From the cell containing the given text, extract its center point as [x, y] coordinate. 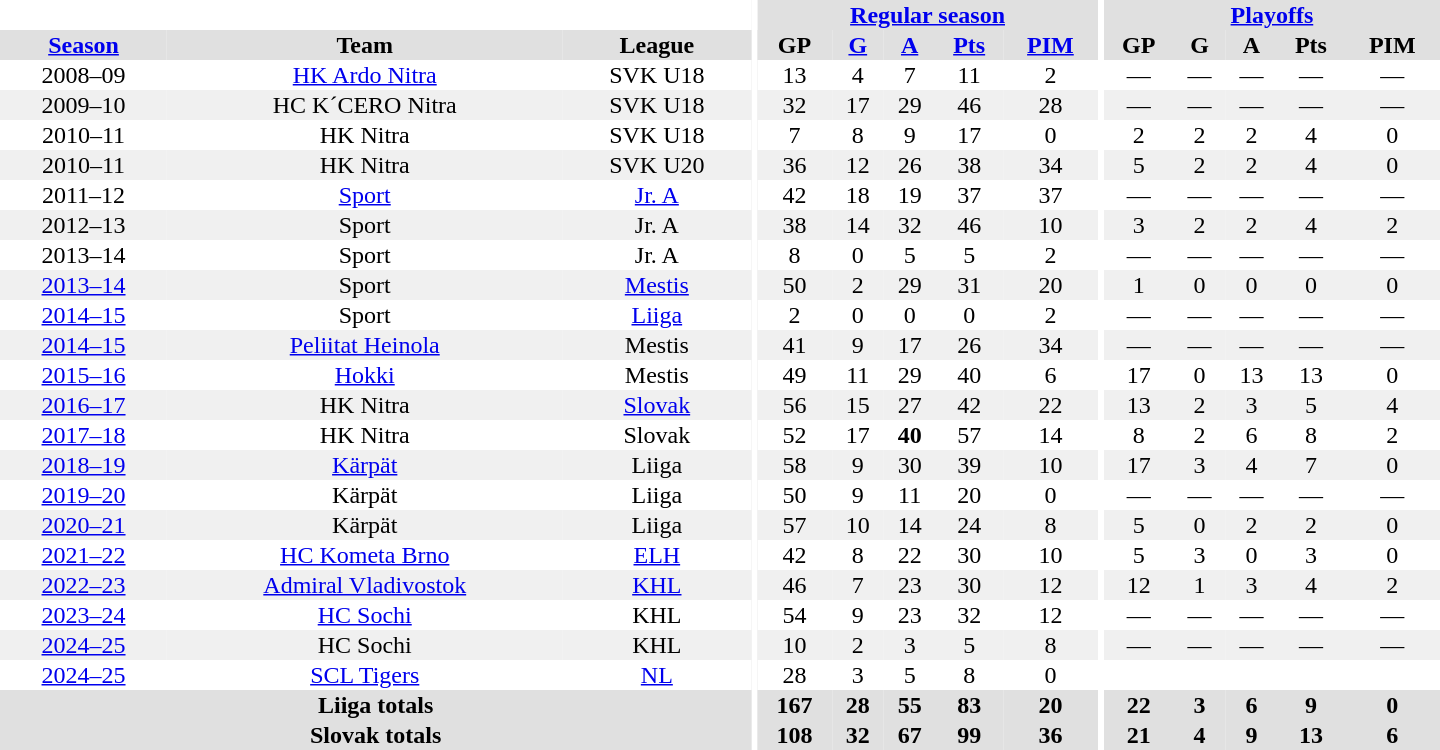
56 [794, 405]
Playoffs [1272, 15]
SCL Tigers [364, 675]
SVK U20 [656, 165]
2022–23 [84, 585]
NL [656, 675]
24 [970, 525]
Team [364, 45]
67 [910, 735]
2011–12 [84, 195]
49 [794, 375]
HC Kometa Brno [364, 555]
31 [970, 285]
2019–20 [84, 495]
83 [970, 705]
Slovak totals [376, 735]
27 [910, 405]
39 [970, 465]
Season [84, 45]
21 [1139, 735]
52 [794, 435]
Admiral Vladivostok [364, 585]
2009–10 [84, 105]
2023–24 [84, 615]
19 [910, 195]
55 [910, 705]
41 [794, 345]
2017–18 [84, 435]
108 [794, 735]
2012–13 [84, 225]
Regular season [928, 15]
2018–19 [84, 465]
58 [794, 465]
HK Ardo Nitra [364, 75]
Peliitat Heinola [364, 345]
HC K´CERO Nitra [364, 105]
2021–22 [84, 555]
Hokki [364, 375]
2008–09 [84, 75]
99 [970, 735]
167 [794, 705]
2016–17 [84, 405]
ELH [656, 555]
2015–16 [84, 375]
League [656, 45]
Liiga totals [376, 705]
54 [794, 615]
15 [858, 405]
2020–21 [84, 525]
18 [858, 195]
